Find where the given text appears and provide that cell's center as (x, y) coordinate. 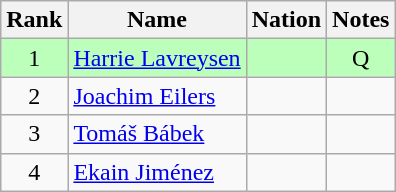
3 (34, 134)
Name (157, 20)
Rank (34, 20)
2 (34, 96)
Tomáš Bábek (157, 134)
1 (34, 58)
4 (34, 172)
Harrie Lavreysen (157, 58)
Nation (286, 20)
Notes (361, 20)
Ekain Jiménez (157, 172)
Q (361, 58)
Joachim Eilers (157, 96)
